Capture the cell that displays the provided text and extract its (X, Y) central coordinate. 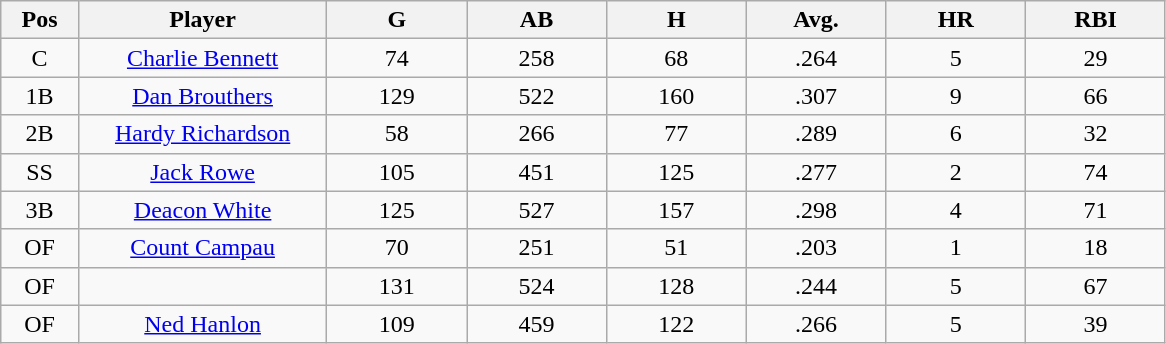
H (676, 20)
.244 (816, 286)
251 (537, 248)
3B (40, 210)
160 (676, 96)
Hardy Richardson (202, 134)
258 (537, 58)
Count Campau (202, 248)
.307 (816, 96)
77 (676, 134)
66 (1096, 96)
.289 (816, 134)
128 (676, 286)
68 (676, 58)
32 (1096, 134)
451 (537, 172)
70 (397, 248)
RBI (1096, 20)
157 (676, 210)
1B (40, 96)
Dan Brouthers (202, 96)
39 (1096, 324)
SS (40, 172)
266 (537, 134)
2 (956, 172)
122 (676, 324)
18 (1096, 248)
105 (397, 172)
1 (956, 248)
71 (1096, 210)
67 (1096, 286)
G (397, 20)
Ned Hanlon (202, 324)
459 (537, 324)
29 (1096, 58)
Avg. (816, 20)
C (40, 58)
AB (537, 20)
.203 (816, 248)
524 (537, 286)
Player (202, 20)
58 (397, 134)
131 (397, 286)
6 (956, 134)
Jack Rowe (202, 172)
4 (956, 210)
129 (397, 96)
522 (537, 96)
.277 (816, 172)
.298 (816, 210)
109 (397, 324)
.264 (816, 58)
2B (40, 134)
527 (537, 210)
51 (676, 248)
Pos (40, 20)
Charlie Bennett (202, 58)
9 (956, 96)
Deacon White (202, 210)
HR (956, 20)
.266 (816, 324)
